Search for the cell housing the specified text and yield its (x, y) center coordinate. 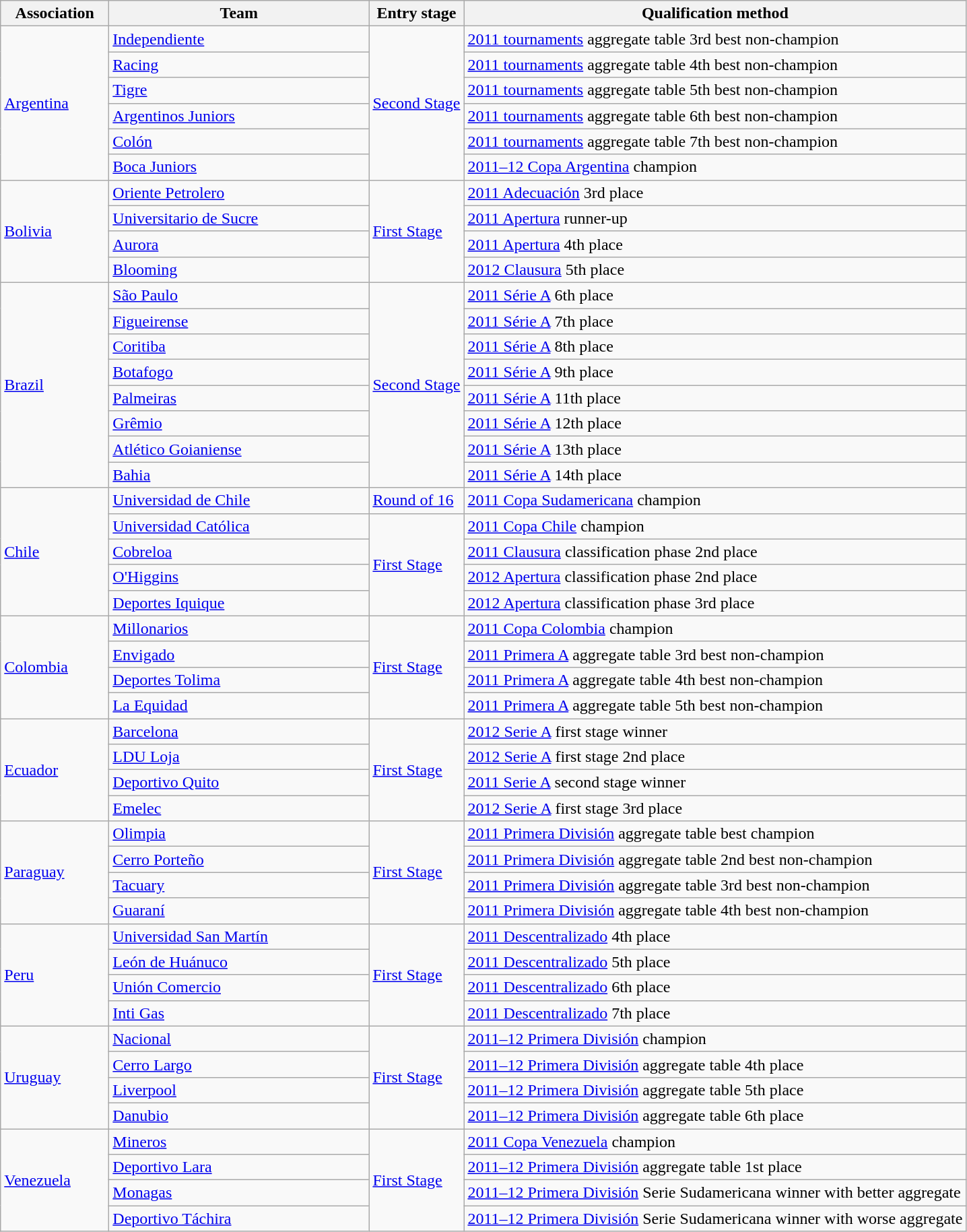
LDU Loja (239, 757)
2012 Clausura 5th place (715, 269)
2011 tournaments aggregate table 7th best non-champion (715, 141)
2011 Série A 11th place (715, 398)
2011 Primera A aggregate table 3rd best non-champion (715, 654)
Emelec (239, 808)
2011–12 Primera División champion (715, 1039)
2011–12 Copa Argentina champion (715, 167)
Inti Gas (239, 1013)
2011 Série A 14th place (715, 475)
Bahia (239, 475)
2011 Serie A second stage winner (715, 783)
Universitario de Sucre (239, 218)
Danubio (239, 1115)
2011 tournaments aggregate table 3rd best non-champion (715, 39)
Universidad de Chile (239, 500)
2011–12 Primera División aggregate table 6th place (715, 1115)
Figueirense (239, 321)
2011 Primera A aggregate table 5th best non-champion (715, 705)
2011 Primera División aggregate table best champion (715, 834)
2011 Descentralizado 6th place (715, 987)
Venezuela (55, 1180)
Cerro Largo (239, 1064)
Guaraní (239, 911)
Deportes Iquique (239, 603)
Paraguay (55, 872)
2011 Copa Venezuela champion (715, 1142)
2011 Primera A aggregate table 4th best non-champion (715, 680)
Round of 16 (416, 500)
Coritiba (239, 347)
Cobreloa (239, 552)
Argentinos Juniors (239, 116)
2011 Descentralizado 5th place (715, 962)
Atlético Goianiense (239, 449)
2012 Serie A first stage winner (715, 731)
Monagas (239, 1193)
Brazil (55, 385)
2011–12 Primera División Serie Sudamericana winner with better aggregate (715, 1193)
Millonarios (239, 628)
2011 Clausura classification phase 2nd place (715, 552)
Ecuador (55, 769)
Nacional (239, 1039)
Tacuary (239, 885)
2011 Primera División aggregate table 4th best non-champion (715, 911)
Barcelona (239, 731)
2012 Serie A first stage 3rd place (715, 808)
Mineros (239, 1142)
Liverpool (239, 1090)
Palmeiras (239, 398)
Universidad Católica (239, 526)
Universidad San Martín (239, 936)
2011 Série A 9th place (715, 372)
Cerro Porteño (239, 860)
2011 Descentralizado 4th place (715, 936)
2011 Apertura 4th place (715, 244)
2011–12 Primera División Serie Sudamericana winner with worse aggregate (715, 1219)
Uruguay (55, 1077)
2011 Copa Sudamericana champion (715, 500)
2011 Descentralizado 7th place (715, 1013)
2011 tournaments aggregate table 5th best non-champion (715, 90)
Argentina (55, 103)
Deportivo Lara (239, 1167)
2011 Primera División aggregate table 3rd best non-champion (715, 885)
La Equidad (239, 705)
2012 Apertura classification phase 2nd place (715, 577)
2011 Copa Colombia champion (715, 628)
Association (55, 13)
Unión Comercio (239, 987)
2011 Copa Chile champion (715, 526)
Independiente (239, 39)
Grêmio (239, 424)
2011–12 Primera División aggregate table 4th place (715, 1064)
Chile (55, 552)
2011 Primera División aggregate table 2nd best non-champion (715, 860)
León de Huánuco (239, 962)
2011 tournaments aggregate table 6th best non-champion (715, 116)
Boca Juniors (239, 167)
Tigre (239, 90)
Entry stage (416, 13)
2011 tournaments aggregate table 4th best non-champion (715, 65)
Blooming (239, 269)
O'Higgins (239, 577)
Deportivo Táchira (239, 1219)
Bolivia (55, 231)
2011 Série A 8th place (715, 347)
Racing (239, 65)
Envigado (239, 654)
2011 Série A 13th place (715, 449)
2011 Série A 6th place (715, 295)
Peru (55, 975)
Colombia (55, 667)
2012 Apertura classification phase 3rd place (715, 603)
Deportes Tolima (239, 680)
Olimpia (239, 834)
Team (239, 13)
Qualification method (715, 13)
Aurora (239, 244)
2011–12 Primera División aggregate table 5th place (715, 1090)
Oriente Petrolero (239, 193)
Botafogo (239, 372)
2011 Adecuación 3rd place (715, 193)
2011 Série A 7th place (715, 321)
2012 Serie A first stage 2nd place (715, 757)
2011 Apertura runner-up (715, 218)
Deportivo Quito (239, 783)
2011 Série A 12th place (715, 424)
São Paulo (239, 295)
2011–12 Primera División aggregate table 1st place (715, 1167)
Colón (239, 141)
